Find where the given text appears and provide that cell's center as (x, y) coordinate. 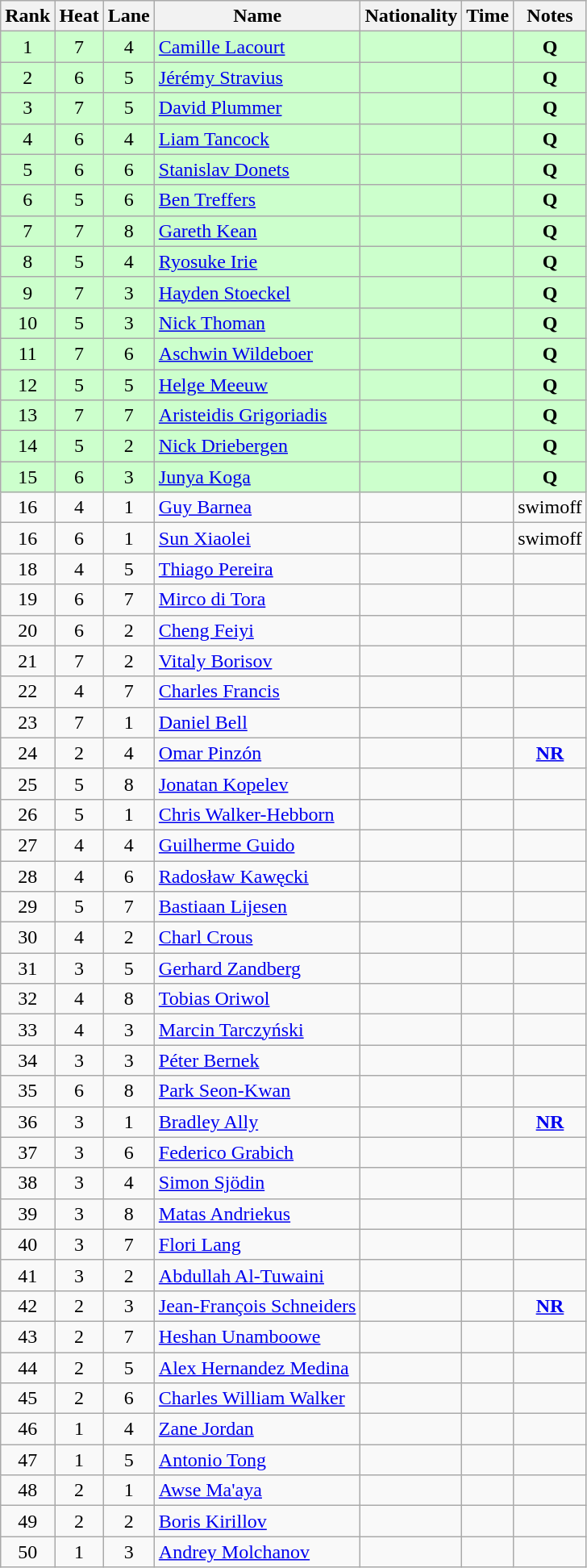
11 (27, 353)
Thiago Pereira (257, 569)
Time (488, 16)
Jean-François Schneiders (257, 1306)
Cheng Feiyi (257, 630)
39 (27, 1214)
Nick Driebergen (257, 446)
Charles William Walker (257, 1399)
Marcin Tarczyński (257, 1030)
20 (27, 630)
15 (27, 477)
13 (27, 416)
Federico Grabich (257, 1152)
Péter Bernek (257, 1060)
31 (27, 968)
33 (27, 1030)
44 (27, 1368)
35 (27, 1091)
Matas Andriekus (257, 1214)
Junya Koga (257, 477)
Bradley Ally (257, 1122)
19 (27, 600)
Heat (79, 16)
Stanislav Donets (257, 169)
Chris Walker-Hebborn (257, 814)
12 (27, 385)
Park Seon-Kwan (257, 1091)
Camille Lacourt (257, 47)
Guilherme Guido (257, 845)
10 (27, 323)
42 (27, 1306)
Mirco di Tora (257, 600)
Alex Hernandez Medina (257, 1368)
Tobias Oriwol (257, 999)
Ryosuke Irie (257, 261)
9 (27, 292)
28 (27, 876)
Zane Jordan (257, 1429)
24 (27, 753)
Gareth Kean (257, 231)
Hayden Stoeckel (257, 292)
23 (27, 722)
32 (27, 999)
Omar Pinzón (257, 753)
Lane (129, 16)
26 (27, 814)
43 (27, 1336)
Guy Barnea (257, 508)
Awse Ma'aya (257, 1491)
27 (27, 845)
Rank (27, 16)
48 (27, 1491)
Aristeidis Grigoriadis (257, 416)
Charl Crous (257, 938)
29 (27, 907)
50 (27, 1552)
47 (27, 1460)
David Plummer (257, 108)
21 (27, 661)
Radosław Kawęcki (257, 876)
Nationality (411, 16)
18 (27, 569)
Daniel Bell (257, 722)
Nick Thoman (257, 323)
14 (27, 446)
Flori Lang (257, 1244)
Simon Sjödin (257, 1183)
Helge Meeuw (257, 385)
Andrey Molchanov (257, 1552)
Liam Tancock (257, 139)
38 (27, 1183)
36 (27, 1122)
Gerhard Zandberg (257, 968)
30 (27, 938)
46 (27, 1429)
Aschwin Wildeboer (257, 353)
37 (27, 1152)
Bastiaan Lijesen (257, 907)
Abdullah Al-Tuwaini (257, 1275)
Heshan Unamboowe (257, 1336)
40 (27, 1244)
Jonatan Kopelev (257, 784)
Name (257, 16)
Antonio Tong (257, 1460)
22 (27, 692)
25 (27, 784)
45 (27, 1399)
49 (27, 1521)
Sun Xiaolei (257, 538)
Vitaly Borisov (257, 661)
Ben Treffers (257, 200)
Boris Kirillov (257, 1521)
Charles Francis (257, 692)
Notes (550, 16)
Jérémy Stravius (257, 77)
41 (27, 1275)
34 (27, 1060)
